For the text-containing cell, return its midpoint in (x, y) coordinate format. 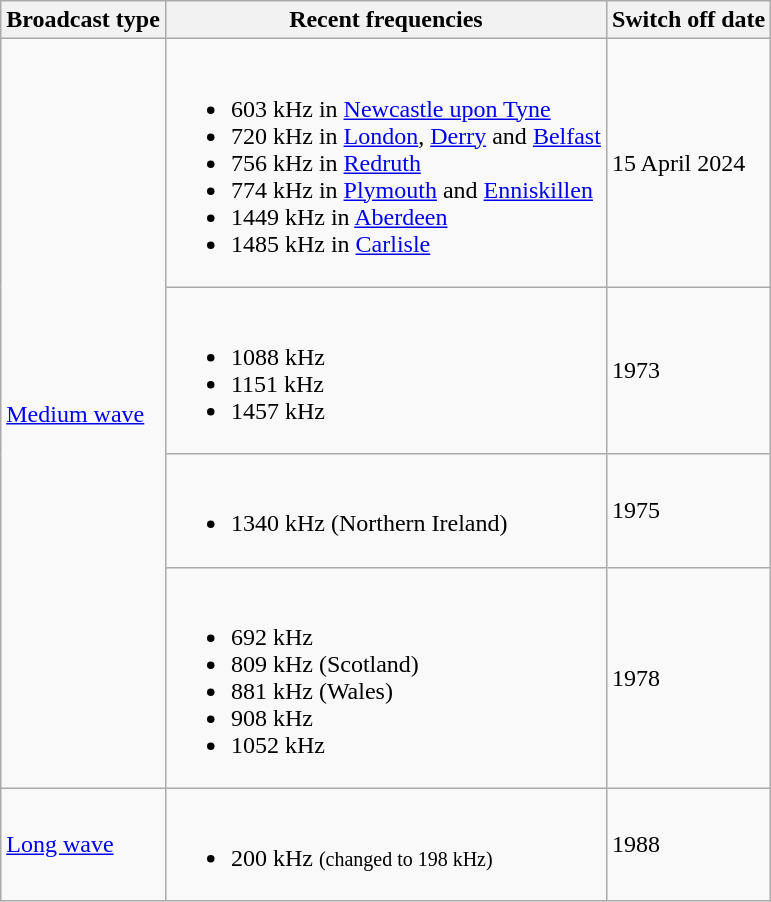
Long wave (84, 844)
1340 kHz (Northern Ireland) (386, 510)
692 kHz809 kHz (Scotland)881 kHz (Wales)908 kHz1052 kHz (386, 678)
15 April 2024 (688, 163)
1978 (688, 678)
1988 (688, 844)
Switch off date (688, 20)
1973 (688, 370)
200 kHz (changed to 198 kHz) (386, 844)
1088 kHz1151 kHz1457 kHz (386, 370)
Recent frequencies (386, 20)
1975 (688, 510)
Medium wave (84, 414)
Broadcast type (84, 20)
